Locate the cell with the specified text and output its [X, Y] center coordinate. 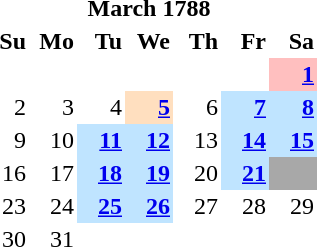
8 [293, 108]
Mo [53, 42]
24 [53, 206]
26 [149, 206]
20 [197, 174]
13 [197, 140]
7 [245, 108]
14 [245, 140]
28 [245, 206]
We [149, 42]
29 [293, 206]
Th [197, 42]
18 [101, 174]
12 [149, 140]
27 [197, 206]
Tu [101, 42]
19 [149, 174]
25 [101, 206]
17 [53, 174]
11 [101, 140]
Sa [293, 42]
10 [53, 140]
4 [101, 108]
3 [53, 108]
21 [245, 174]
1 [293, 74]
Fr [245, 42]
5 [149, 108]
6 [197, 108]
15 [293, 140]
